Locate the cell with the specified text and output its (X, Y) center coordinate. 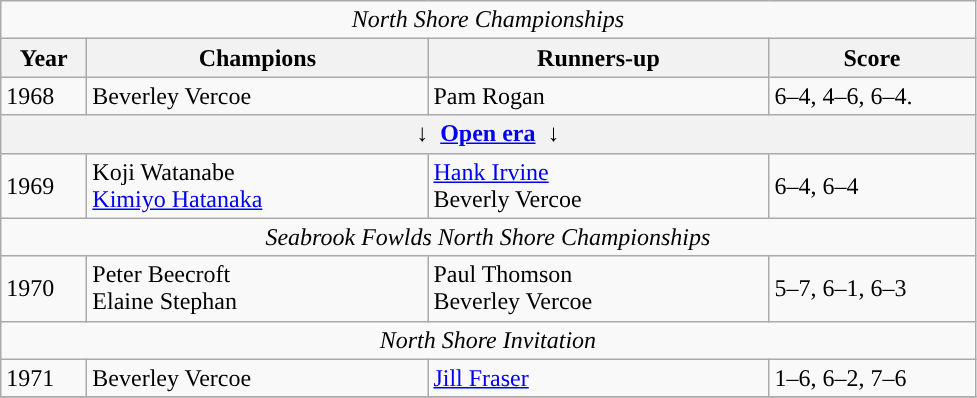
North Shore Invitation (488, 340)
1969 (44, 186)
1970 (44, 288)
Seabrook Fowlds North Shore Championships (488, 237)
Jill Fraser (598, 378)
North Shore Championships (488, 20)
6–4, 4–6, 6–4. (872, 96)
Runners-up (598, 58)
Paul Thomson Beverley Vercoe (598, 288)
Hank Irvine Beverly Vercoe (598, 186)
Peter Beecroft Elaine Stephan (258, 288)
1968 (44, 96)
1–6, 6–2, 7–6 (872, 378)
6–4, 6–4 (872, 186)
Year (44, 58)
Champions (258, 58)
↓ Open era ↓ (488, 134)
Pam Rogan (598, 96)
1971 (44, 378)
5–7, 6–1, 6–3 (872, 288)
Score (872, 58)
Koji Watanabe Kimiyo Hatanaka (258, 186)
